Return [X, Y] of the center of cell containing provided text 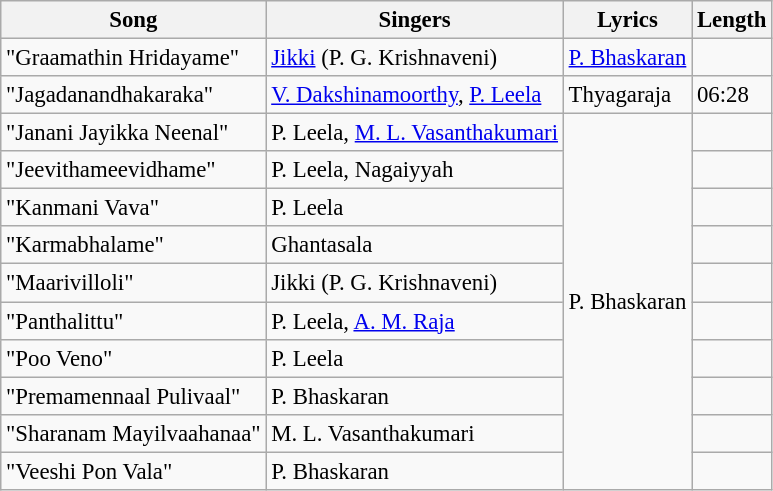
06:28 [732, 95]
"Karmabhalame" [134, 245]
Singers [414, 20]
"Maarivilloli" [134, 283]
P. Leela, Nagaiyyah [414, 170]
Ghantasala [414, 245]
P. Leela, M. L. Vasanthakumari [414, 133]
"Sharanam Mayilvaahanaa" [134, 433]
"Kanmani Vava" [134, 208]
"Jagadanandhakaraka" [134, 95]
V. Dakshinamoorthy, P. Leela [414, 95]
M. L. Vasanthakumari [414, 433]
Thyagaraja [627, 95]
"Premamennaal Pulivaal" [134, 396]
"Panthalittu" [134, 321]
Song [134, 20]
"Veeshi Pon Vala" [134, 471]
Length [732, 20]
"Graamathin Hridayame" [134, 58]
Lyrics [627, 20]
"Poo Veno" [134, 358]
"Jeevithameevidhame" [134, 170]
P. Leela, A. M. Raja [414, 321]
"Janani Jayikka Neenal" [134, 133]
